Identify which cell holds the provided text, then report its [X, Y] central coordinate. 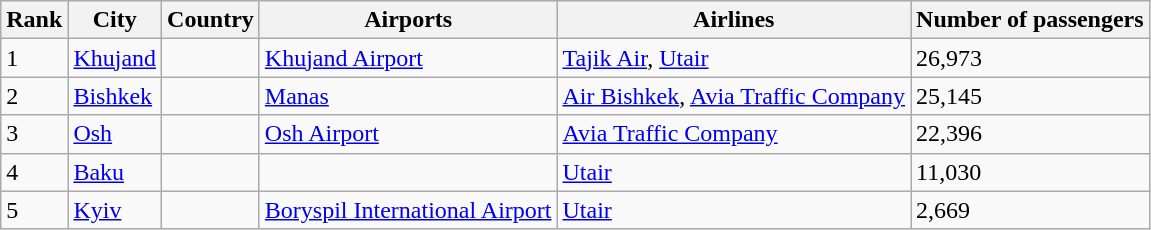
Khujand [115, 58]
Osh Airport [408, 134]
Country [211, 20]
Rank [34, 20]
Air Bishkek, Avia Traffic Company [734, 96]
Avia Traffic Company [734, 134]
26,973 [1030, 58]
Khujand Airport [408, 58]
11,030 [1030, 172]
Tajik Air, Utair [734, 58]
1 [34, 58]
Airports [408, 20]
Kyiv [115, 210]
Boryspil International Airport [408, 210]
4 [34, 172]
Osh [115, 134]
Bishkek [115, 96]
Baku [115, 172]
2,669 [1030, 210]
City [115, 20]
22,396 [1030, 134]
Number of passengers [1030, 20]
25,145 [1030, 96]
2 [34, 96]
5 [34, 210]
Manas [408, 96]
Airlines [734, 20]
3 [34, 134]
